Provide the (x, y) coordinate of the cell's center where the given text is located.  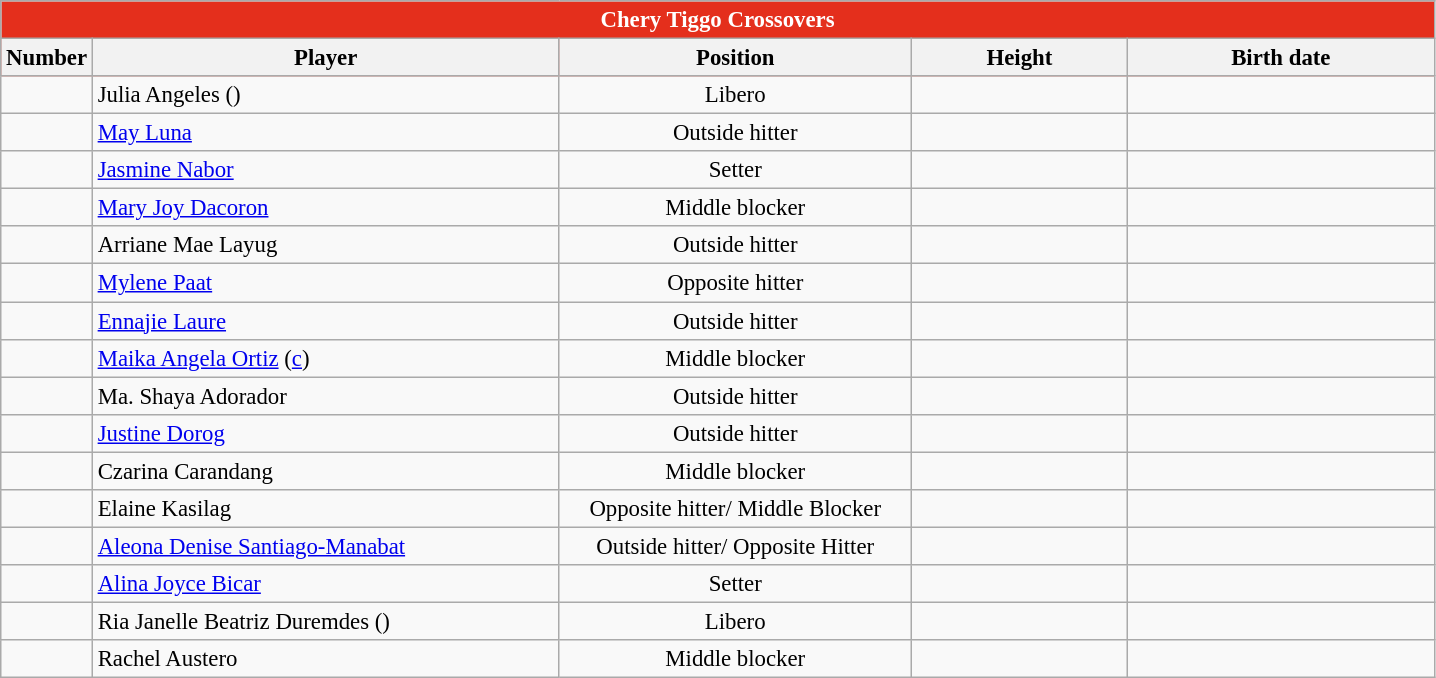
Arriane Mae Layug (326, 245)
Aleona Denise Santiago-Manabat (326, 546)
Jasmine Nabor (326, 170)
Justine Dorog (326, 433)
Outside hitter/ Opposite Hitter (736, 546)
Julia Angeles () (326, 95)
Elaine Kasilag (326, 509)
May Luna (326, 133)
Chery Tiggo Crossovers (718, 20)
Opposite hitter/ Middle Blocker (736, 509)
Mary Joy Dacoron (326, 208)
Alina Joyce Bicar (326, 584)
Position (736, 58)
Ennajie Laure (326, 321)
Mylene Paat (326, 283)
Rachel Austero (326, 659)
Number (47, 58)
Opposite hitter (736, 283)
Player (326, 58)
Ma. Shaya Adorador (326, 396)
Height (1020, 58)
Birth date (1280, 58)
Ria Janelle Beatriz Duremdes () (326, 621)
Czarina Carandang (326, 471)
Maika Angela Ortiz (c) (326, 358)
